Find where the given text appears and provide that cell's center as (x, y) coordinate. 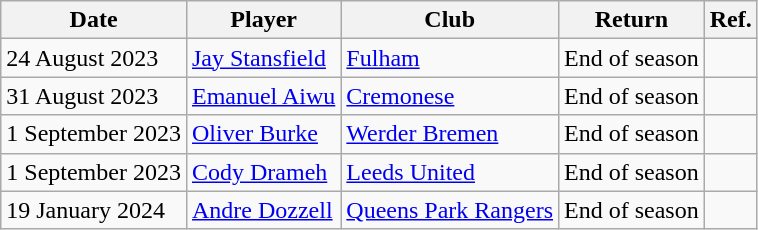
Cremonese (450, 96)
Player (263, 20)
Queens Park Rangers (450, 210)
Andre Dozzell (263, 210)
Jay Stansfield (263, 58)
Fulham (450, 58)
Club (450, 20)
Date (94, 20)
24 August 2023 (94, 58)
Oliver Burke (263, 134)
19 January 2024 (94, 210)
31 August 2023 (94, 96)
Cody Drameh (263, 172)
Emanuel Aiwu (263, 96)
Werder Bremen (450, 134)
Return (632, 20)
Leeds United (450, 172)
Ref. (730, 20)
